Capture the cell that displays the provided text and extract its (x, y) central coordinate. 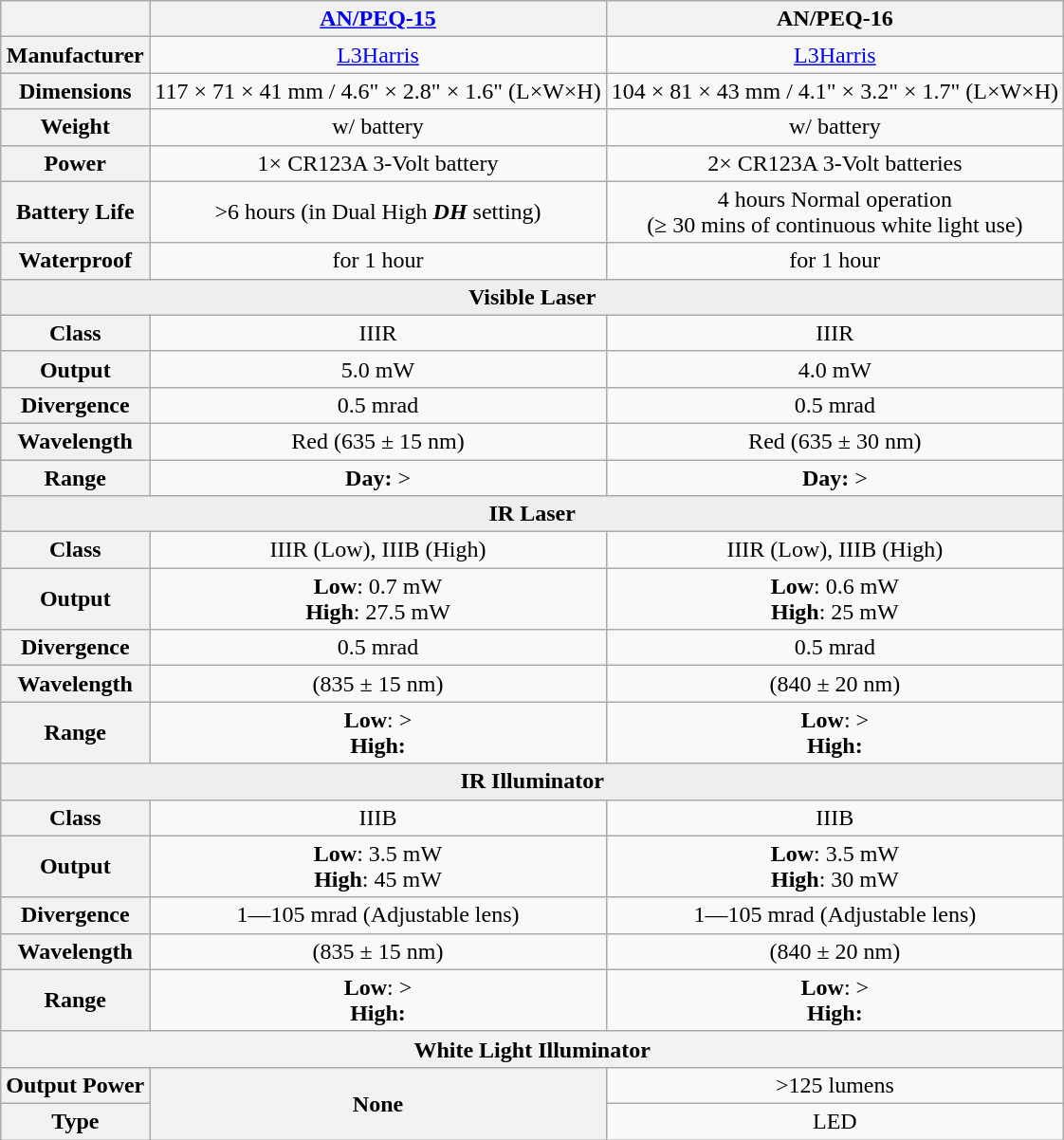
Red (635 ± 15 nm) (377, 441)
5.0 mW (377, 369)
Red (635 ± 30 nm) (835, 441)
AN/PEQ-16 (835, 19)
Type (76, 1121)
White Light Illuminator (533, 1049)
117 × 71 × 41 mm / 4.6" × 2.8" × 1.6" (L×W×H) (377, 91)
4.0 mW (835, 369)
Waterproof (76, 261)
None (377, 1103)
>6 hours (in Dual High DH setting) (377, 212)
1× CR123A 3-Volt battery (377, 163)
4 hours Normal operation(≥ 30 mins of continuous white light use) (835, 212)
>125 lumens (835, 1085)
Power (76, 163)
Battery Life (76, 212)
104 × 81 × 43 mm / 4.1" × 3.2" × 1.7" (L×W×H) (835, 91)
Manufacturer (76, 55)
AN/PEQ-15 (377, 19)
Low: 0.7 mWHigh: 27.5 mW (377, 599)
Visible Laser (533, 297)
IR Laser (533, 514)
Output Power (76, 1085)
Low: 3.5 mWHigh: 45 mW (377, 867)
Low: 3.5 mWHigh: 30 mW (835, 867)
Low: 0.6 mWHigh: 25 mW (835, 599)
IR Illuminator (533, 781)
2× CR123A 3-Volt batteries (835, 163)
LED (835, 1121)
Dimensions (76, 91)
Weight (76, 127)
